From the cell containing the given text, extract its center point as [x, y] coordinate. 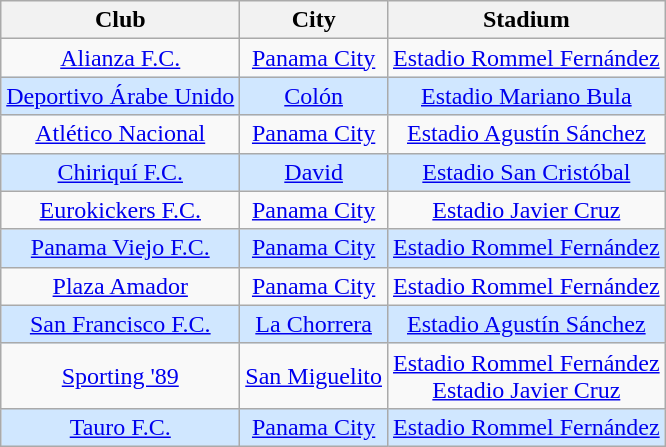
Estadio Javier Cruz [526, 210]
Atlético Nacional [120, 134]
Plaza Amador [120, 286]
Panama Viejo F.C. [120, 248]
Sporting '89 [120, 376]
David [314, 172]
Eurokickers F.C. [120, 210]
La Chorrera [314, 324]
Club [120, 20]
Chiriquí F.C. [120, 172]
Alianza F.C. [120, 58]
Estadio Rommel FernándezEstadio Javier Cruz [526, 376]
San Francisco F.C. [120, 324]
Colón [314, 96]
City [314, 20]
Estadio San Cristóbal [526, 172]
Stadium [526, 20]
San Miguelito [314, 376]
Tauro F.C. [120, 427]
Deportivo Árabe Unido [120, 96]
Estadio Mariano Bula [526, 96]
